Return [x, y] of the center of cell containing provided text 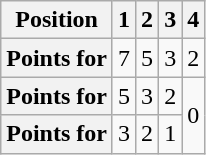
Position [57, 20]
0 [194, 115]
4 [194, 20]
7 [124, 58]
